Detect which cell encompasses the target text, then output its (X, Y) center coordinate. 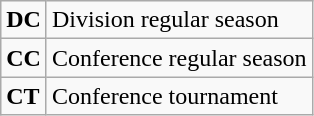
CT (24, 96)
CC (24, 58)
Conference regular season (179, 58)
DC (24, 20)
Division regular season (179, 20)
Conference tournament (179, 96)
